For the text-containing cell, return its midpoint in [x, y] coordinate format. 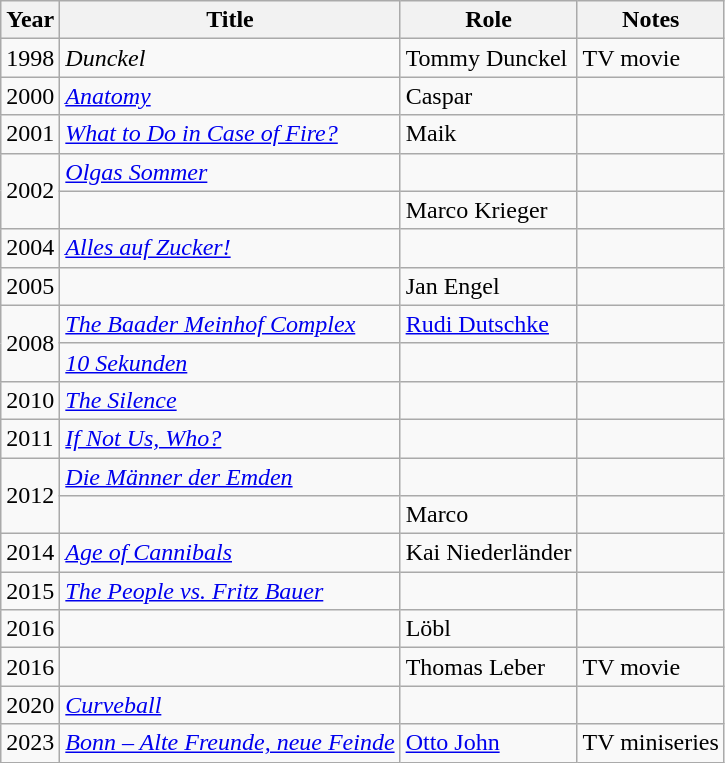
1998 [30, 58]
Notes [650, 20]
2012 [30, 496]
The Silence [230, 400]
Title [230, 20]
Tommy Dunckel [488, 58]
Löbl [488, 629]
The People vs. Fritz Bauer [230, 591]
The Baader Meinhof Complex [230, 324]
2010 [30, 400]
10 Sekunden [230, 362]
Role [488, 20]
TV miniseries [650, 743]
Jan Engel [488, 286]
2004 [30, 248]
Marco [488, 515]
Age of Cannibals [230, 553]
What to Do in Case of Fire? [230, 134]
2008 [30, 343]
2001 [30, 134]
Dunckel [230, 58]
2020 [30, 705]
Curveball [230, 705]
Marco Krieger [488, 210]
2015 [30, 591]
Thomas Leber [488, 667]
Die Männer der Emden [230, 477]
2023 [30, 743]
2002 [30, 191]
Caspar [488, 96]
2005 [30, 286]
2011 [30, 438]
Olgas Sommer [230, 172]
Rudi Dutschke [488, 324]
Otto John [488, 743]
Bonn – Alte Freunde, neue Feinde [230, 743]
2000 [30, 96]
Maik [488, 134]
Year [30, 20]
Kai Niederländer [488, 553]
Alles auf Zucker! [230, 248]
Anatomy [230, 96]
If Not Us, Who? [230, 438]
2014 [30, 553]
